Scan for the cell matching the given text and deliver its [x, y] coordinate at center. 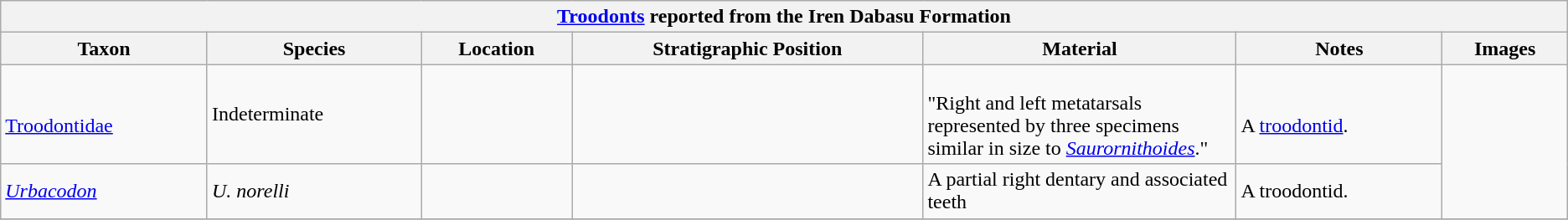
Location [497, 49]
U. norelli [313, 191]
Images [1504, 49]
Taxon [104, 49]
Notes [1339, 49]
Species [313, 49]
Urbacodon [104, 191]
"Right and left metatarsals represented by three specimens similar in size to Saurornithoides." [1080, 114]
Stratigraphic Position [747, 49]
Indeterminate [313, 114]
Material [1080, 49]
A partial right dentary and associated teeth [1080, 191]
Troodonts reported from the Iren Dabasu Formation [784, 17]
Troodontidae [104, 114]
